Scan for the cell matching the given text and deliver its (x, y) coordinate at center. 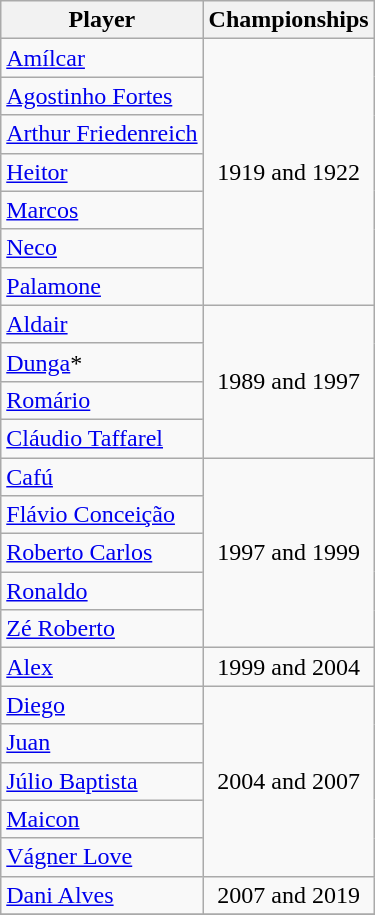
Cláudio Taffarel (102, 438)
Cafú (102, 477)
Dani Alves (102, 895)
Player (102, 20)
Amílcar (102, 58)
Aldair (102, 324)
1919 and 1922 (288, 172)
Alex (102, 667)
Flávio Conceição (102, 515)
1999 and 2004 (288, 667)
Arthur Friedenreich (102, 134)
Zé Roberto (102, 629)
Roberto Carlos (102, 553)
Vágner Love (102, 857)
2004 and 2007 (288, 781)
Juan (102, 743)
Ronaldo (102, 591)
Júlio Baptista (102, 781)
Diego (102, 705)
1997 and 1999 (288, 553)
Marcos (102, 210)
Romário (102, 400)
Championships (288, 20)
Maicon (102, 819)
2007 and 2019 (288, 895)
Heitor (102, 172)
Agostinho Fortes (102, 96)
1989 and 1997 (288, 381)
Neco (102, 248)
Palamone (102, 286)
Dunga* (102, 362)
